Provide the [x, y] coordinate of the cell's center where the given text is located.  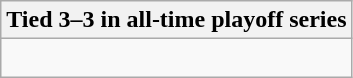
Tied 3–3 in all-time playoff series [176, 20]
